Detect which cell encompasses the target text, then output its (x, y) center coordinate. 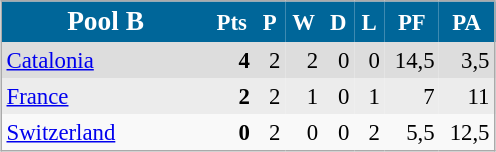
11 (467, 96)
Pts (232, 22)
4 (232, 60)
5,5 (412, 132)
7 (412, 96)
D (338, 22)
P (270, 22)
12,5 (467, 132)
3,5 (467, 60)
PA (467, 22)
L (370, 22)
PF (412, 22)
W (304, 22)
France (105, 96)
Catalonia (105, 60)
Switzerland (105, 132)
14,5 (412, 60)
Pool B (105, 22)
